Detect which cell encompasses the target text, then output its (X, Y) center coordinate. 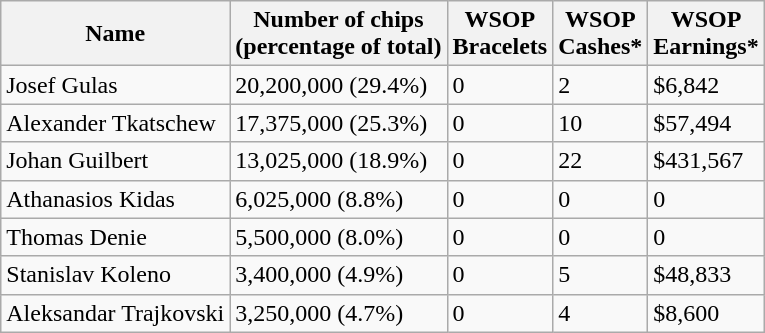
WSOPBracelets (500, 34)
$431,567 (706, 161)
10 (600, 123)
5 (600, 275)
2 (600, 85)
Aleksandar Trajkovski (116, 313)
Johan Guilbert (116, 161)
Name (116, 34)
20,200,000 (29.4%) (338, 85)
22 (600, 161)
4 (600, 313)
3,250,000 (4.7%) (338, 313)
17,375,000 (25.3%) (338, 123)
$6,842 (706, 85)
Josef Gulas (116, 85)
Number of chips(percentage of total) (338, 34)
5,500,000 (8.0%) (338, 237)
WSOPCashes* (600, 34)
$8,600 (706, 313)
WSOPEarnings* (706, 34)
6,025,000 (8.8%) (338, 199)
13,025,000 (18.9%) (338, 161)
Stanislav Koleno (116, 275)
Alexander Tkatschew (116, 123)
$57,494 (706, 123)
Athanasios Kidas (116, 199)
Thomas Denie (116, 237)
3,400,000 (4.9%) (338, 275)
$48,833 (706, 275)
